Pinpoint the cell where the given text exists, returning its [X, Y] midpoint coordinate. 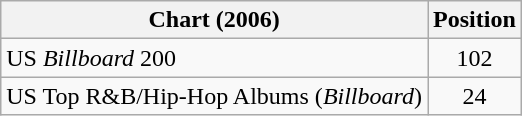
24 [475, 96]
Position [475, 20]
Chart (2006) [214, 20]
US Billboard 200 [214, 58]
US Top R&B/Hip-Hop Albums (Billboard) [214, 96]
102 [475, 58]
